Output the [X, Y] coordinate of the center of the cell containing the given text.  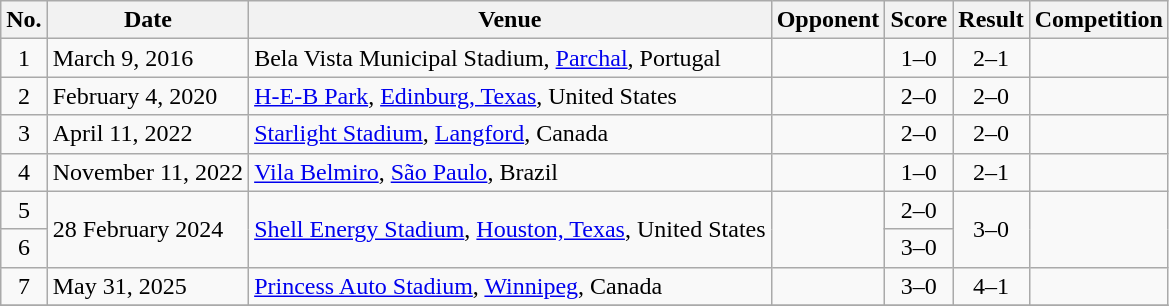
Starlight Stadium, Langford, Canada [510, 134]
4–1 [991, 286]
February 4, 2020 [148, 96]
Venue [510, 20]
4 [24, 172]
March 9, 2016 [148, 58]
3 [24, 134]
28 February 2024 [148, 229]
7 [24, 286]
Score [919, 20]
Vila Belmiro, São Paulo, Brazil [510, 172]
Shell Energy Stadium, Houston, Texas, United States [510, 229]
November 11, 2022 [148, 172]
April 11, 2022 [148, 134]
Date [148, 20]
5 [24, 210]
H-E-B Park, Edinburg, Texas, United States [510, 96]
Princess Auto Stadium, Winnipeg, Canada [510, 286]
2 [24, 96]
No. [24, 20]
Competition [1098, 20]
Opponent [828, 20]
1 [24, 58]
Bela Vista Municipal Stadium, Parchal, Portugal [510, 58]
6 [24, 248]
Result [991, 20]
May 31, 2025 [148, 286]
